Locate the cell with the specified text and output its (x, y) center coordinate. 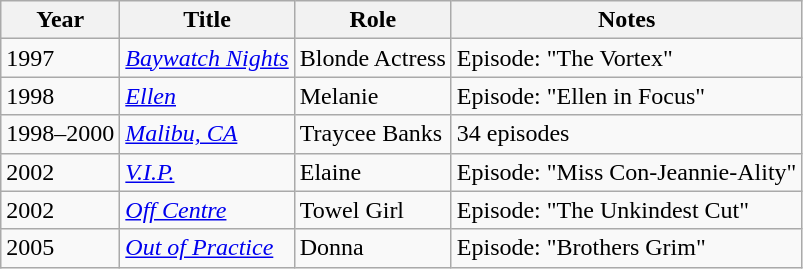
Episode: "Brothers Grim" (626, 248)
1998–2000 (60, 134)
Donna (372, 248)
Episode: "The Unkindest Cut" (626, 210)
Towel Girl (372, 210)
Off Centre (207, 210)
1997 (60, 58)
Role (372, 20)
Traycee Banks (372, 134)
Melanie (372, 96)
Episode: "The Vortex" (626, 58)
Elaine (372, 172)
Episode: "Ellen in Focus" (626, 96)
1998 (60, 96)
Notes (626, 20)
Episode: "Miss Con-Jeannie-Ality" (626, 172)
Year (60, 20)
Blonde Actress (372, 58)
Malibu, CA (207, 134)
Title (207, 20)
Out of Practice (207, 248)
34 episodes (626, 134)
Ellen (207, 96)
2005 (60, 248)
V.I.P. (207, 172)
Baywatch Nights (207, 58)
